Return the [X, Y] coordinate for the center point of the cell that contains the specified text.  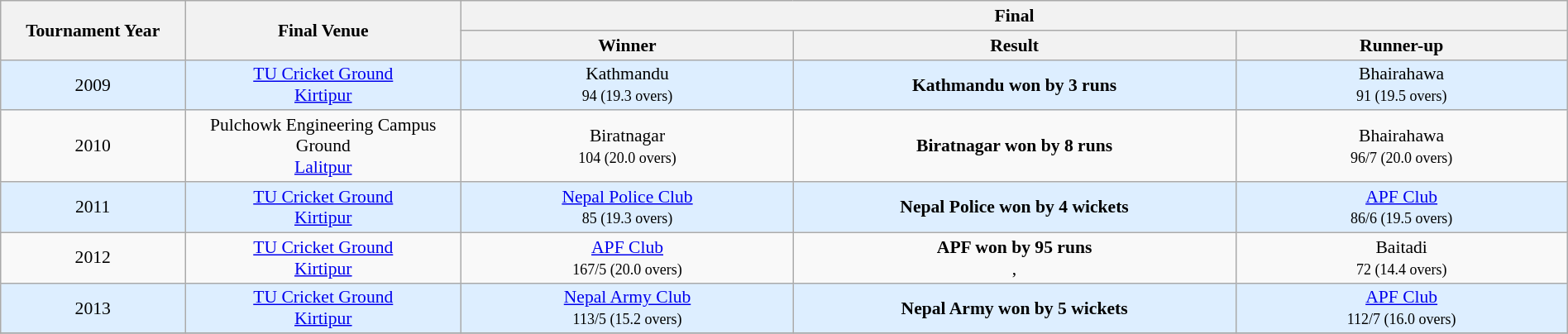
2009 [93, 84]
Nepal Police Club85 (19.3 overs) [627, 207]
APF Club112/7 (16.0 overs) [1401, 308]
2010 [93, 147]
Kathmandu94 (19.3 overs) [627, 84]
Baitadi72 (14.4 overs) [1401, 258]
Bhairahawa91 (19.5 overs) [1401, 84]
2013 [93, 308]
APF won by 95 runs, [1014, 258]
Nepal Police won by 4 wickets [1014, 207]
Final Venue [323, 30]
Biratnagar104 (20.0 overs) [627, 147]
Pulchowk Engineering Campus GroundLalitpur [323, 147]
Nepal Army Club113/5 (15.2 overs) [627, 308]
Final [1014, 16]
Kathmandu won by 3 runs [1014, 84]
Winner [627, 45]
APF Club86/6 (19.5 overs) [1401, 207]
Nepal Army won by 5 wickets [1014, 308]
Biratnagar won by 8 runs [1014, 147]
APF Club167/5 (20.0 overs) [627, 258]
2012 [93, 258]
Bhairahawa96/7 (20.0 overs) [1401, 147]
2011 [93, 207]
Result [1014, 45]
Tournament Year [93, 30]
Runner-up [1401, 45]
